Detect which cell encompasses the target text, then output its [X, Y] center coordinate. 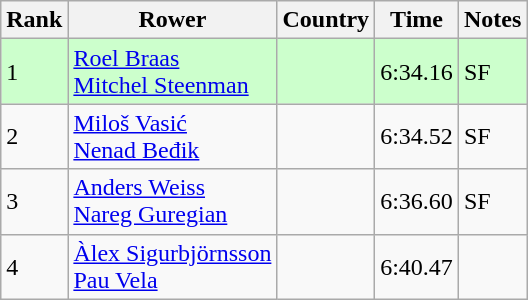
1 [34, 72]
Miloš VasićNenad Beđik [172, 136]
Notes [492, 20]
3 [34, 202]
Àlex SigurbjörnssonPau Vela [172, 266]
6:40.47 [417, 266]
Anders WeissNareg Guregian [172, 202]
2 [34, 136]
Time [417, 20]
Rank [34, 20]
6:36.60 [417, 202]
6:34.52 [417, 136]
4 [34, 266]
6:34.16 [417, 72]
Roel BraasMitchel Steenman [172, 72]
Country [326, 20]
Rower [172, 20]
